Search for the cell housing the specified text and yield its [x, y] center coordinate. 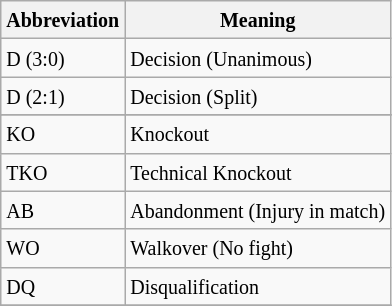
Knockout [258, 134]
D (2:1) [63, 96]
AB [63, 210]
Technical Knockout [258, 172]
Disqualification [258, 286]
Decision (Unanimous) [258, 58]
Walkover (No fight) [258, 248]
D (3:0) [63, 58]
DQ [63, 286]
TKO [63, 172]
Abbreviation [63, 20]
Abandonment (Injury in match) [258, 210]
Decision (Split) [258, 96]
WO [63, 248]
Meaning [258, 20]
KO [63, 134]
